Search for the cell housing the specified text and yield its (X, Y) center coordinate. 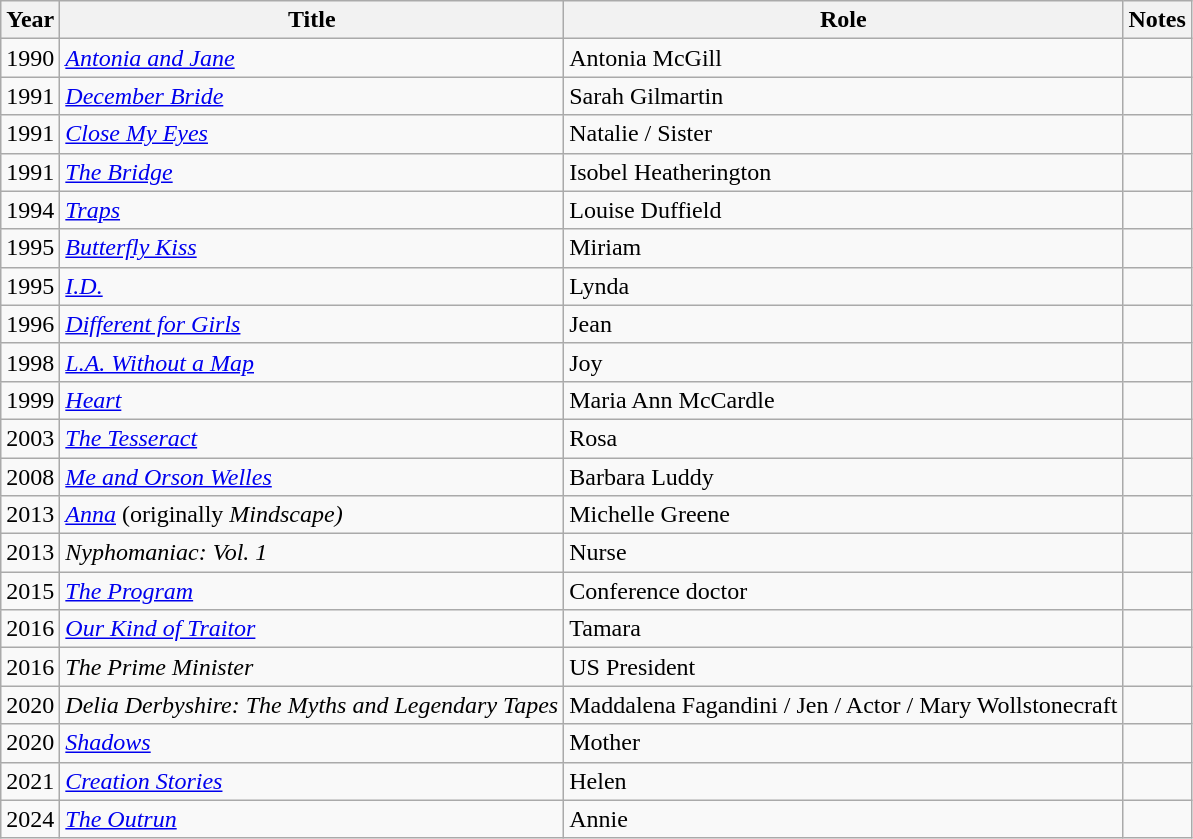
Jean (844, 324)
Notes (1157, 20)
Isobel Heatherington (844, 172)
Mother (844, 743)
2003 (30, 438)
Michelle Greene (844, 515)
Year (30, 20)
Role (844, 20)
Miriam (844, 248)
1990 (30, 58)
Tamara (844, 629)
Maria Ann McCardle (844, 400)
Title (312, 20)
Creation Stories (312, 781)
Traps (312, 210)
Antonia and Jane (312, 58)
Different for Girls (312, 324)
US President (844, 667)
Joy (844, 362)
1999 (30, 400)
Butterfly Kiss (312, 248)
The Bridge (312, 172)
The Tesseract (312, 438)
Maddalena Fagandini / Jen / Actor / Mary Wollstonecraft (844, 705)
1994 (30, 210)
Close My Eyes (312, 134)
I.D. (312, 286)
Antonia McGill (844, 58)
2021 (30, 781)
Helen (844, 781)
Delia Derbyshire: The Myths and Legendary Tapes (312, 705)
Lynda (844, 286)
Natalie / Sister (844, 134)
Louise Duffield (844, 210)
Shadows (312, 743)
Rosa (844, 438)
2024 (30, 819)
Heart (312, 400)
Barbara Luddy (844, 477)
Sarah Gilmartin (844, 96)
1996 (30, 324)
Me and Orson Welles (312, 477)
2008 (30, 477)
2015 (30, 591)
L.A. Without a Map (312, 362)
Conference doctor (844, 591)
The Prime Minister (312, 667)
Anna (originally Mindscape) (312, 515)
December Bride (312, 96)
The Outrun (312, 819)
Annie (844, 819)
Nurse (844, 553)
Nyphomaniac: Vol. 1 (312, 553)
Our Kind of Traitor (312, 629)
The Program (312, 591)
1998 (30, 362)
